Extract the (x, y) coordinate from the center of the cell holding the provided text.  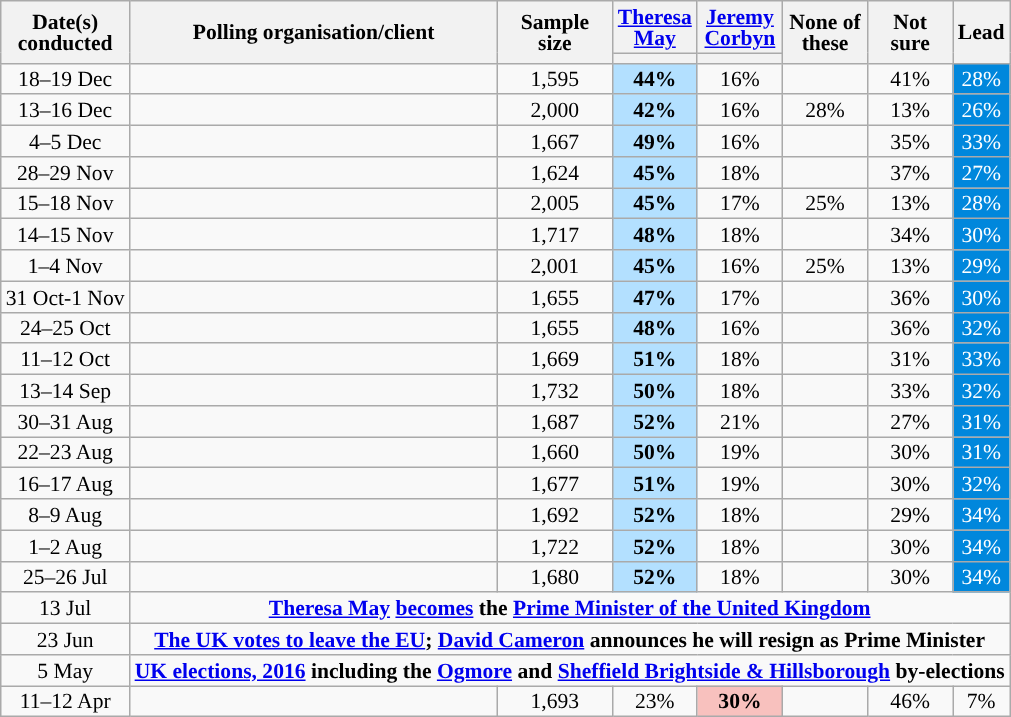
18–19 Dec (66, 78)
Jeremy Corbyn (740, 27)
1,660 (556, 452)
23 Jun (66, 640)
22–23 Aug (66, 452)
26% (982, 110)
UK elections, 2016 including the Ogmore and Sheffield Brightside & Hillsborough by-elections (570, 670)
28–29 Nov (66, 172)
Theresa May (654, 27)
1,680 (556, 576)
1,624 (556, 172)
21% (740, 422)
2,005 (556, 204)
Not sure (910, 32)
31 Oct-1 Nov (66, 296)
2,001 (556, 266)
37% (910, 172)
2,000 (556, 110)
13–14 Sep (66, 390)
1,595 (556, 78)
1–2 Aug (66, 546)
1,669 (556, 360)
The UK votes to leave the EU; David Cameron announces he will resign as Prime Minister (570, 640)
1,667 (556, 142)
1,717 (556, 234)
46% (910, 702)
1,722 (556, 546)
1–4 Nov (66, 266)
5 May (66, 670)
16–17 Aug (66, 484)
13 Jul (66, 608)
24–25 Oct (66, 328)
Samplesize (556, 32)
None of these (824, 32)
1,677 (556, 484)
1,693 (556, 702)
25–26 Jul (66, 576)
Polling organisation/client (314, 32)
11–12 Apr (66, 702)
41% (910, 78)
13–16 Dec (66, 110)
7% (982, 702)
1,692 (556, 514)
Lead (982, 32)
4–5 Dec (66, 142)
44% (654, 78)
14–15 Nov (66, 234)
8–9 Aug (66, 514)
1,687 (556, 422)
42% (654, 110)
Theresa May becomes the Prime Minister of the United Kingdom (570, 608)
47% (654, 296)
1,732 (556, 390)
35% (910, 142)
30–31 Aug (66, 422)
49% (654, 142)
Date(s)conducted (66, 32)
23% (654, 702)
15–18 Nov (66, 204)
11–12 Oct (66, 360)
